Detect which cell encompasses the target text, then output its (X, Y) center coordinate. 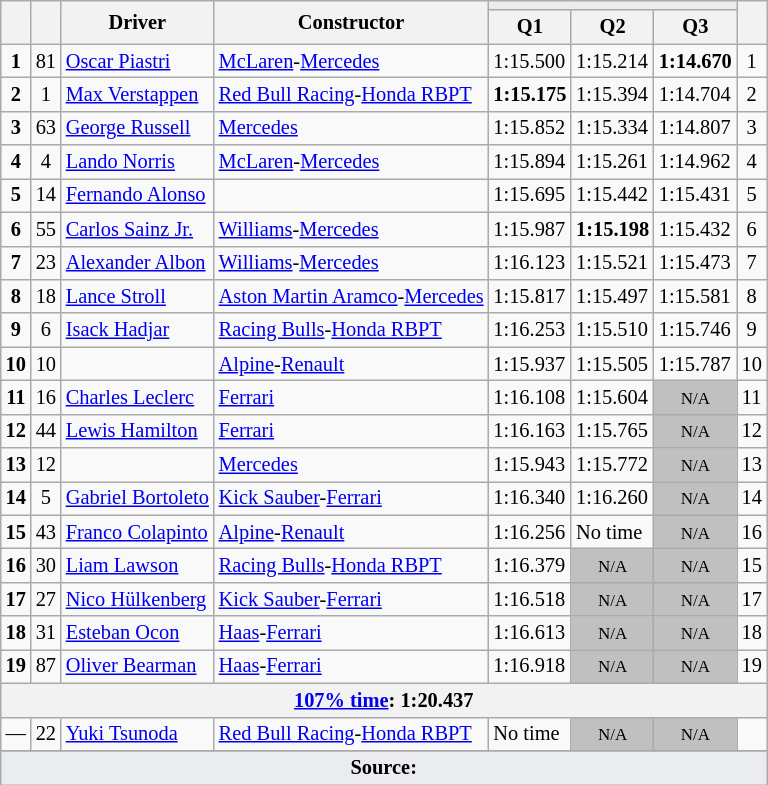
1:16.918 (530, 666)
Charles Leclerc (138, 397)
1:15.817 (530, 296)
1:15.937 (530, 364)
1:15.214 (612, 61)
Lando Norris (138, 162)
Liam Lawson (138, 565)
1:15.431 (696, 195)
30 (46, 565)
— (16, 734)
23 (46, 263)
87 (46, 666)
1:14.670 (696, 61)
1:15.394 (612, 94)
Franco Colapinto (138, 532)
1:15.334 (612, 128)
Q2 (612, 27)
1:15.765 (612, 431)
44 (46, 431)
1:15.943 (530, 465)
Fernando Alonso (138, 195)
1:15.261 (612, 162)
Esteban Ocon (138, 633)
1:15.987 (530, 229)
1:15.497 (612, 296)
1:14.962 (696, 162)
Lewis Hamilton (138, 431)
1:15.175 (530, 94)
1:16.379 (530, 565)
Q3 (696, 27)
43 (46, 532)
55 (46, 229)
Yuki Tsunoda (138, 734)
1:16.340 (530, 498)
Aston Martin Aramco-Mercedes (352, 296)
1:16.256 (530, 532)
Carlos Sainz Jr. (138, 229)
1:15.772 (612, 465)
1:15.432 (696, 229)
1:16.123 (530, 263)
Alexander Albon (138, 263)
22 (46, 734)
1:15.442 (612, 195)
Max Verstappen (138, 94)
1:15.746 (696, 330)
81 (46, 61)
1:16.518 (530, 599)
1:15.787 (696, 364)
1:15.894 (530, 162)
Lance Stroll (138, 296)
1:15.473 (696, 263)
1:15.521 (612, 263)
Oscar Piastri (138, 61)
Constructor (352, 22)
1:15.510 (612, 330)
Gabriel Bortoleto (138, 498)
31 (46, 633)
Nico Hülkenberg (138, 599)
63 (46, 128)
Q1 (530, 27)
1:15.604 (612, 397)
27 (46, 599)
1:16.613 (530, 633)
1:15.852 (530, 128)
1:15.505 (612, 364)
1:15.695 (530, 195)
1:16.108 (530, 397)
Driver (138, 22)
1:15.500 (530, 61)
1:16.163 (530, 431)
Isack Hadjar (138, 330)
1:14.704 (696, 94)
Source: (384, 767)
1:16.260 (612, 498)
1:15.198 (612, 229)
George Russell (138, 128)
1:14.807 (696, 128)
1:15.581 (696, 296)
107% time: 1:20.437 (384, 700)
1:16.253 (530, 330)
Oliver Bearman (138, 666)
